Identify which cell holds the provided text, then report its (x, y) central coordinate. 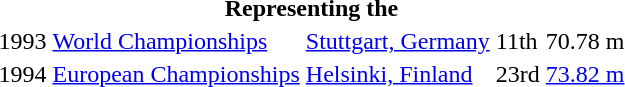
Stuttgart, Germany (398, 41)
11th (518, 41)
World Championships (176, 41)
